From the cell containing the given text, extract its center point as [x, y] coordinate. 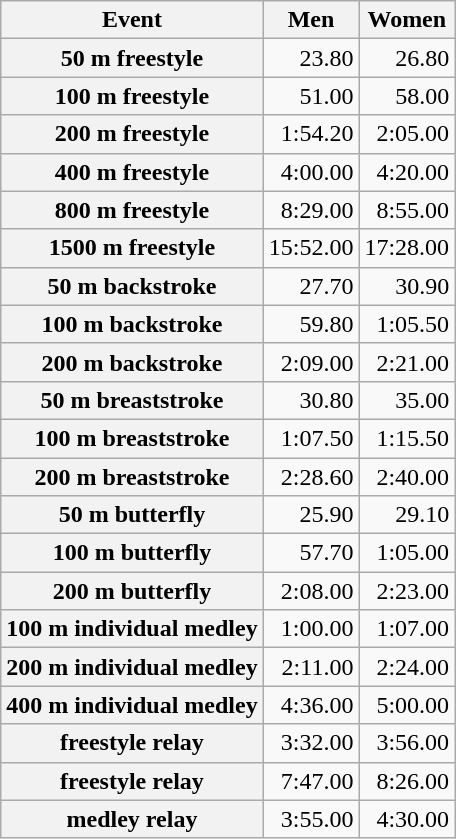
29.10 [407, 515]
2:09.00 [311, 362]
100 m butterfly [132, 553]
59.80 [311, 324]
27.70 [311, 286]
50 m breaststroke [132, 400]
58.00 [407, 96]
2:24.00 [407, 667]
51.00 [311, 96]
2:21.00 [407, 362]
2:40.00 [407, 477]
30.80 [311, 400]
Women [407, 20]
57.70 [311, 553]
3:56.00 [407, 743]
2:28.60 [311, 477]
4:36.00 [311, 705]
8:29.00 [311, 210]
100 m individual medley [132, 629]
200 m backstroke [132, 362]
17:28.00 [407, 248]
2:08.00 [311, 591]
26.80 [407, 58]
2:11.00 [311, 667]
1:05.50 [407, 324]
7:47.00 [311, 781]
15:52.00 [311, 248]
100 m backstroke [132, 324]
5:00.00 [407, 705]
1:54.20 [311, 134]
50 m butterfly [132, 515]
400 m freestyle [132, 172]
1:07.50 [311, 438]
200 m freestyle [132, 134]
3:55.00 [311, 819]
200 m butterfly [132, 591]
Event [132, 20]
1:00.00 [311, 629]
200 m individual medley [132, 667]
medley relay [132, 819]
8:55.00 [407, 210]
2:23.00 [407, 591]
1500 m freestyle [132, 248]
30.90 [407, 286]
35.00 [407, 400]
4:30.00 [407, 819]
2:05.00 [407, 134]
25.90 [311, 515]
400 m individual medley [132, 705]
800 m freestyle [132, 210]
50 m backstroke [132, 286]
1:15.50 [407, 438]
23.80 [311, 58]
4:00.00 [311, 172]
Men [311, 20]
50 m freestyle [132, 58]
4:20.00 [407, 172]
3:32.00 [311, 743]
1:07.00 [407, 629]
100 m freestyle [132, 96]
1:05.00 [407, 553]
100 m breaststroke [132, 438]
8:26.00 [407, 781]
200 m breaststroke [132, 477]
